Detect which cell encompasses the target text, then output its (x, y) center coordinate. 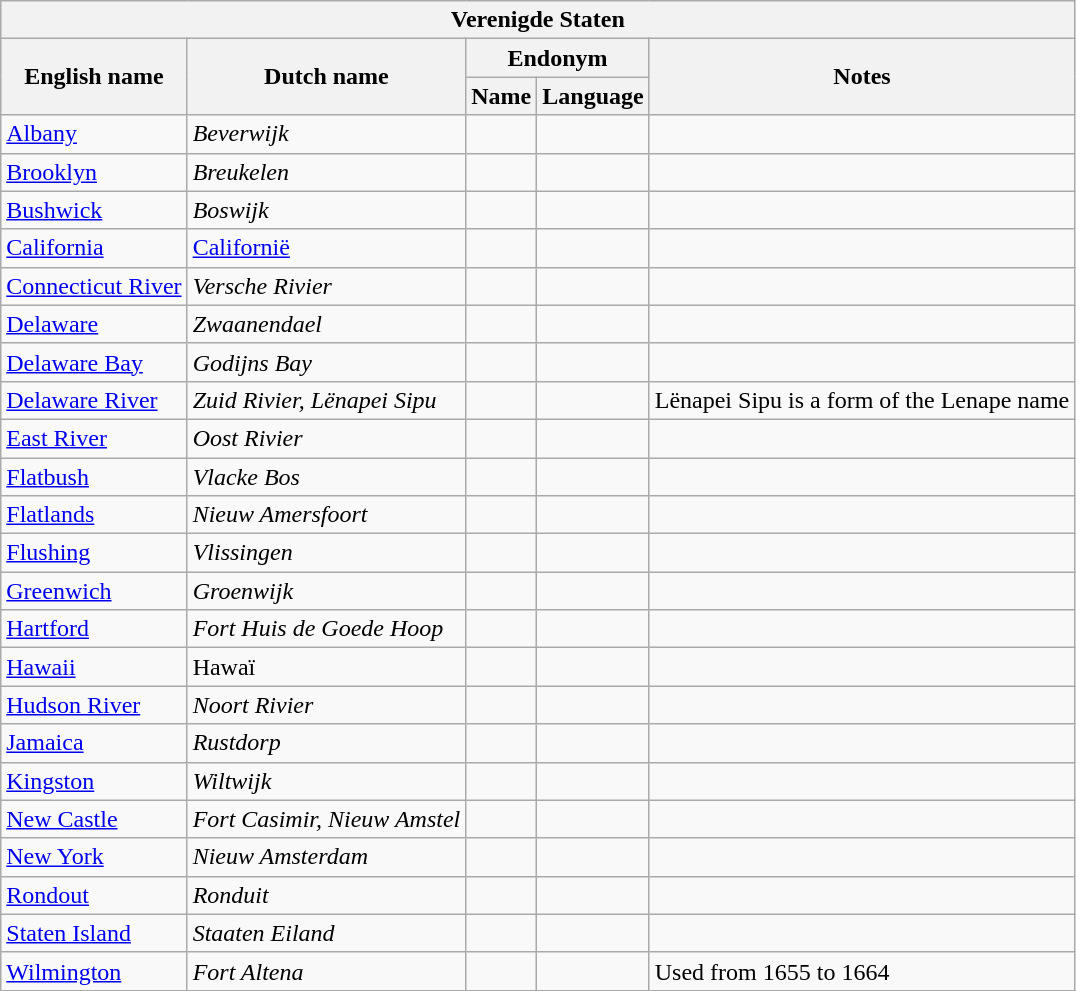
Fort Huis de Goede Hoop (326, 629)
Nieuw Amersfoort (326, 515)
Rustdorp (326, 743)
Brooklyn (94, 172)
Hawaii (94, 667)
Hudson River (94, 705)
Noort Rivier (326, 705)
Delaware River (94, 400)
Albany (94, 134)
Wiltwijk (326, 781)
Rondout (94, 895)
Delaware Bay (94, 362)
Staten Island (94, 933)
Flatbush (94, 477)
Kingston (94, 781)
Delaware (94, 324)
Groenwijk (326, 591)
Boswijk (326, 210)
Hartford (94, 629)
Connecticut River (94, 286)
Ronduit (326, 895)
Used from 1655 to 1664 (862, 971)
Flushing (94, 553)
Oost Rivier (326, 438)
Dutch name (326, 77)
Zwaanendael (326, 324)
Greenwich (94, 591)
Beverwijk (326, 134)
Language (593, 96)
Nieuw Amsterdam (326, 857)
Wilmington (94, 971)
Staaten Eiland (326, 933)
New York (94, 857)
Lënapei Sipu is a form of the Lenape name (862, 400)
Jamaica (94, 743)
Endonym (558, 58)
Vlacke Bos (326, 477)
California (94, 248)
New Castle (94, 819)
Name (502, 96)
Bushwick (94, 210)
Godijns Bay (326, 362)
Hawaï (326, 667)
Notes (862, 77)
Fort Altena (326, 971)
English name (94, 77)
Breukelen (326, 172)
Californië (326, 248)
Vlissingen (326, 553)
Flatlands (94, 515)
East River (94, 438)
Fort Casimir, Nieuw Amstel (326, 819)
Versche Rivier (326, 286)
Verenigde Staten (538, 20)
Zuid Rivier, Lënapei Sipu (326, 400)
